Search for the cell housing the specified text and yield its [X, Y] center coordinate. 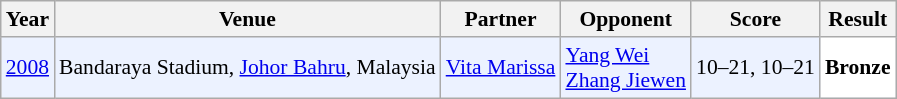
Yang Wei Zhang Jiewen [626, 68]
Bandaraya Stadium, Johor Bahru, Malaysia [248, 68]
Vita Marissa [501, 68]
Score [756, 19]
Partner [501, 19]
10–21, 10–21 [756, 68]
Opponent [626, 19]
Venue [248, 19]
Result [858, 19]
Year [28, 19]
2008 [28, 68]
Bronze [858, 68]
